Pinpoint the cell where the given text exists, returning its [x, y] midpoint coordinate. 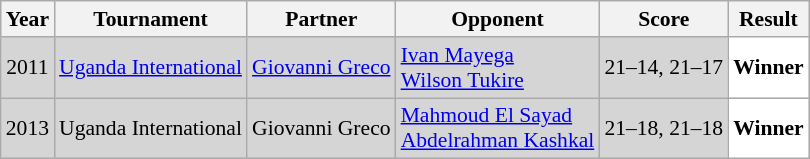
Score [664, 19]
Year [28, 19]
Tournament [150, 19]
21–14, 21–17 [664, 68]
Result [768, 19]
21–18, 21–18 [664, 128]
Mahmoud El Sayad Abdelrahman Kashkal [498, 128]
Opponent [498, 19]
Partner [322, 19]
2013 [28, 128]
Ivan Mayega Wilson Tukire [498, 68]
2011 [28, 68]
